Locate the cell with the specified text and output its [X, Y] center coordinate. 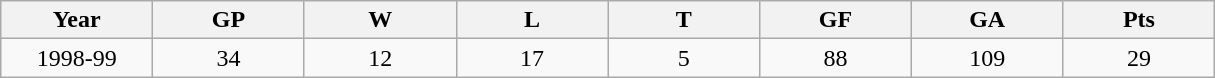
GP [229, 20]
34 [229, 58]
17 [532, 58]
Year [77, 20]
Pts [1139, 20]
5 [684, 58]
29 [1139, 58]
109 [987, 58]
12 [380, 58]
GF [836, 20]
L [532, 20]
W [380, 20]
GA [987, 20]
1998-99 [77, 58]
T [684, 20]
88 [836, 58]
